Return the [X, Y] coordinate for the center point of the cell that contains the specified text.  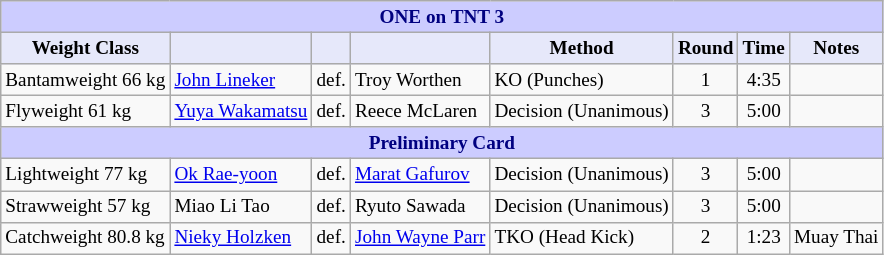
TKO (Head Kick) [582, 238]
Preliminary Card [442, 143]
Notes [836, 48]
Method [582, 48]
Flyweight 61 kg [86, 111]
Weight Class [86, 48]
Reece McLaren [420, 111]
Bantamweight 66 kg [86, 80]
Marat Gafurov [420, 175]
1 [706, 80]
Round [706, 48]
Troy Worthen [420, 80]
Miao Li Tao [241, 206]
John Lineker [241, 80]
Yuya Wakamatsu [241, 111]
Lightweight 77 kg [86, 175]
Catchweight 80.8 kg [86, 238]
1:23 [764, 238]
Strawweight 57 kg [86, 206]
Ok Rae-yoon [241, 175]
ONE on TNT 3 [442, 17]
John Wayne Parr [420, 238]
Muay Thai [836, 238]
Ryuto Sawada [420, 206]
4:35 [764, 80]
KO (Punches) [582, 80]
Nieky Holzken [241, 238]
2 [706, 238]
Time [764, 48]
